Return (X, Y) of the center of cell containing provided text 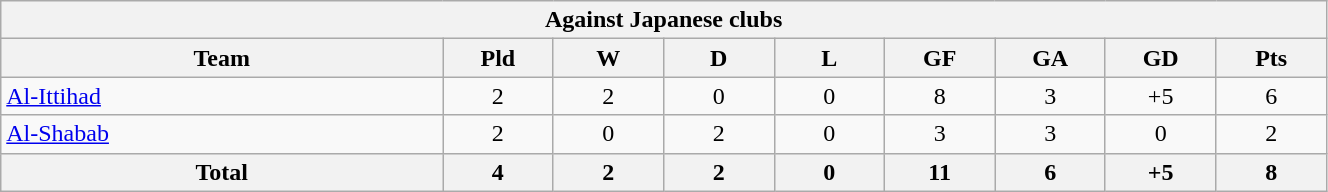
GD (1160, 58)
Team (222, 58)
GA (1050, 58)
Total (222, 172)
11 (939, 172)
Pts (1272, 58)
L (829, 58)
Against Japanese clubs (664, 20)
D (719, 58)
Pld (498, 58)
Al-Shabab (222, 134)
Al-Ittihad (222, 96)
W (608, 58)
4 (498, 172)
GF (939, 58)
